Output the [x, y] coordinate of the center of the cell containing the given text.  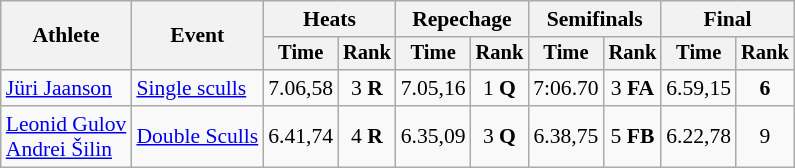
6.41,74 [300, 136]
Heats [329, 19]
7:06.70 [566, 88]
9 [765, 136]
3 Q [500, 136]
Jüri Jaanson [66, 88]
3 FA [633, 88]
Leonid GulovAndrei Šilin [66, 136]
6 [765, 88]
Event [197, 36]
3 R [367, 88]
6.38,75 [566, 136]
6.35,09 [434, 136]
7.06,58 [300, 88]
6.59,15 [698, 88]
7.05,16 [434, 88]
Single sculls [197, 88]
5 FB [633, 136]
Final [727, 19]
Athlete [66, 36]
1 Q [500, 88]
Repechage [462, 19]
6.22,78 [698, 136]
4 R [367, 136]
Double Sculls [197, 136]
Semifinals [594, 19]
